Determine the [X, Y] coordinate at the center of the cell enclosing the given text.  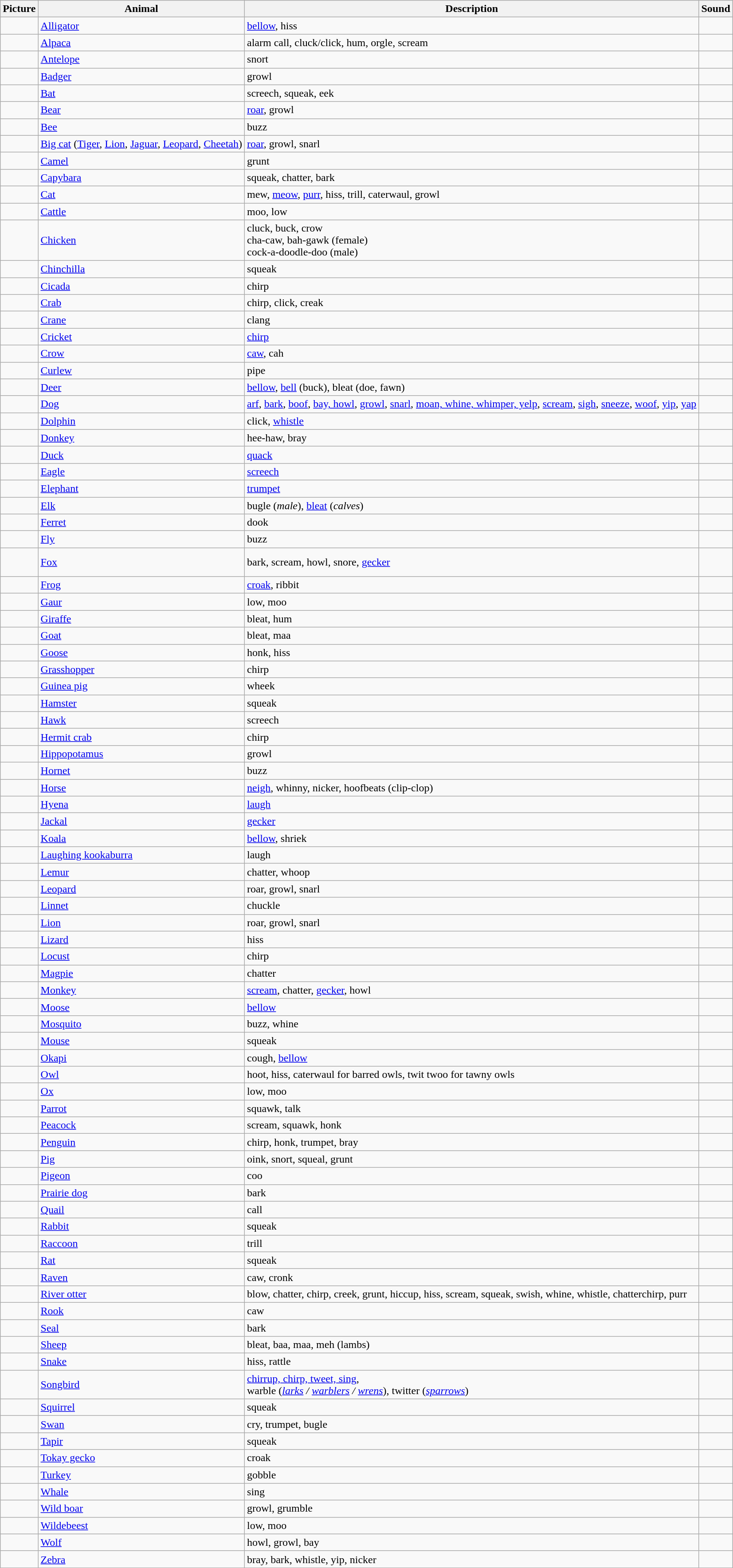
mew, meow, purr, hiss, trill, caterwaul, growl [472, 194]
neigh, whinny, nicker, hoofbeats (clip-clop) [472, 787]
Hyena [141, 805]
pipe [472, 370]
Pigeon [141, 1176]
sing [472, 1492]
Penguin [141, 1142]
Wild boar [141, 1509]
Jackal [141, 821]
bellow, bell (buck), bleat (doe, fawn) [472, 387]
Rook [141, 1311]
scream, chatter, gecker, howl [472, 990]
Dolphin [141, 421]
howl, growl, bay [472, 1542]
Snake [141, 1362]
Rat [141, 1260]
hee-haw, bray [472, 438]
bark, scream, howl, snore, gecker [472, 562]
Swan [141, 1424]
Cat [141, 194]
Ox [141, 1092]
Hippopotamus [141, 754]
trill [472, 1243]
snort [472, 59]
Turkey [141, 1475]
Horse [141, 787]
blow, chatter, chirp, creek, grunt, hiccup, hiss, scream, squeak, swish, whine, whistle, chatterchirp, purr [472, 1294]
Bat [141, 93]
Giraffe [141, 619]
Duck [141, 455]
Tapir [141, 1441]
Sound [716, 9]
arf, bark, boof, bay, howl, growl, snarl, moan, whine, whimper, yelp, scream, sigh, sneeze, woof, yip, yap [472, 404]
chirrup, chirp, tweet, sing, warble (larks / warblers / wrens), twitter (sparrows) [472, 1385]
squeak, chatter, bark [472, 177]
Peacock [141, 1125]
Ferret [141, 523]
Magpie [141, 973]
Lion [141, 923]
Prairie dog [141, 1193]
bleat, hum [472, 619]
Koala [141, 838]
Donkey [141, 438]
Fly [141, 539]
bleat, baa, maa, meh (lambs) [472, 1345]
cluck, buck, crowcha-caw, bah-gawk (female) cock-a-doodle-doo (male) [472, 240]
Squirrel [141, 1407]
Chicken [141, 240]
bellow [472, 1007]
grunt [472, 161]
Curlew [141, 370]
Fox [141, 562]
chirp, honk, trumpet, bray [472, 1142]
Leopard [141, 889]
croak [472, 1458]
chirp, click, creak [472, 303]
Cattle [141, 212]
honk, hiss [472, 652]
Crane [141, 320]
Hornet [141, 770]
growl, grumble [472, 1509]
Gaur [141, 602]
Whale [141, 1492]
chatter, whoop [472, 872]
Locust [141, 956]
Seal [141, 1328]
Hawk [141, 720]
gecker [472, 821]
Okapi [141, 1058]
Big cat (Tiger, Lion, Jaguar, Leopard, Cheetah) [141, 144]
Bear [141, 110]
Parrot [141, 1108]
gobble [472, 1475]
Laughing kookaburra [141, 855]
Monkey [141, 990]
caw [472, 1311]
oink, snort, squeal, grunt [472, 1159]
Rabbit [141, 1226]
Lemur [141, 872]
caw, cronk [472, 1277]
Elephant [141, 488]
Pig [141, 1159]
Eagle [141, 472]
hiss [472, 939]
Crow [141, 354]
Guinea pig [141, 686]
moo, low [472, 212]
Quail [141, 1210]
Animal [141, 9]
Crab [141, 303]
click, whistle [472, 421]
dook [472, 523]
Alpaca [141, 43]
caw, cah [472, 354]
bellow, shriek [472, 838]
bleat, maa [472, 636]
hiss, rattle [472, 1362]
Frog [141, 585]
Description [472, 9]
Elk [141, 505]
Cricket [141, 337]
Lizard [141, 939]
scream, squawk, honk [472, 1125]
Hamster [141, 703]
Wildebeest [141, 1525]
bray, bark, whistle, yip, nicker [472, 1559]
Alligator [141, 26]
Bee [141, 127]
coo [472, 1176]
Sheep [141, 1345]
screech, squeak, eek [472, 93]
Camel [141, 161]
Goat [141, 636]
quack [472, 455]
Zebra [141, 1559]
Mosquito [141, 1024]
Deer [141, 387]
wheek [472, 686]
Tokay gecko [141, 1458]
Mouse [141, 1041]
Cicada [141, 286]
Badger [141, 76]
Dog [141, 404]
Songbird [141, 1385]
Wolf [141, 1542]
bugle (male), bleat (calves) [472, 505]
Raven [141, 1277]
Linnet [141, 906]
buzz, whine [472, 1024]
Antelope [141, 59]
call [472, 1210]
Capybara [141, 177]
cough, bellow [472, 1058]
Goose [141, 652]
Picture [20, 9]
squawk, talk [472, 1108]
Chinchilla [141, 269]
Raccoon [141, 1243]
bellow, hiss [472, 26]
clang [472, 320]
chatter [472, 973]
croak, ribbit [472, 585]
hoot, hiss, caterwaul for barred owls, twit twoo for tawny owls [472, 1075]
Grasshopper [141, 669]
River otter [141, 1294]
chuckle [472, 906]
alarm call, cluck/click, hum, orgle, scream [472, 43]
cry, trumpet, bugle [472, 1424]
Owl [141, 1075]
trumpet [472, 488]
roar, growl [472, 110]
Moose [141, 1007]
Hermit crab [141, 737]
